From the cell containing the given text, extract its center point as (x, y) coordinate. 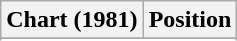
Chart (1981) (72, 20)
Position (190, 20)
